Identify which cell holds the provided text, then report its (X, Y) central coordinate. 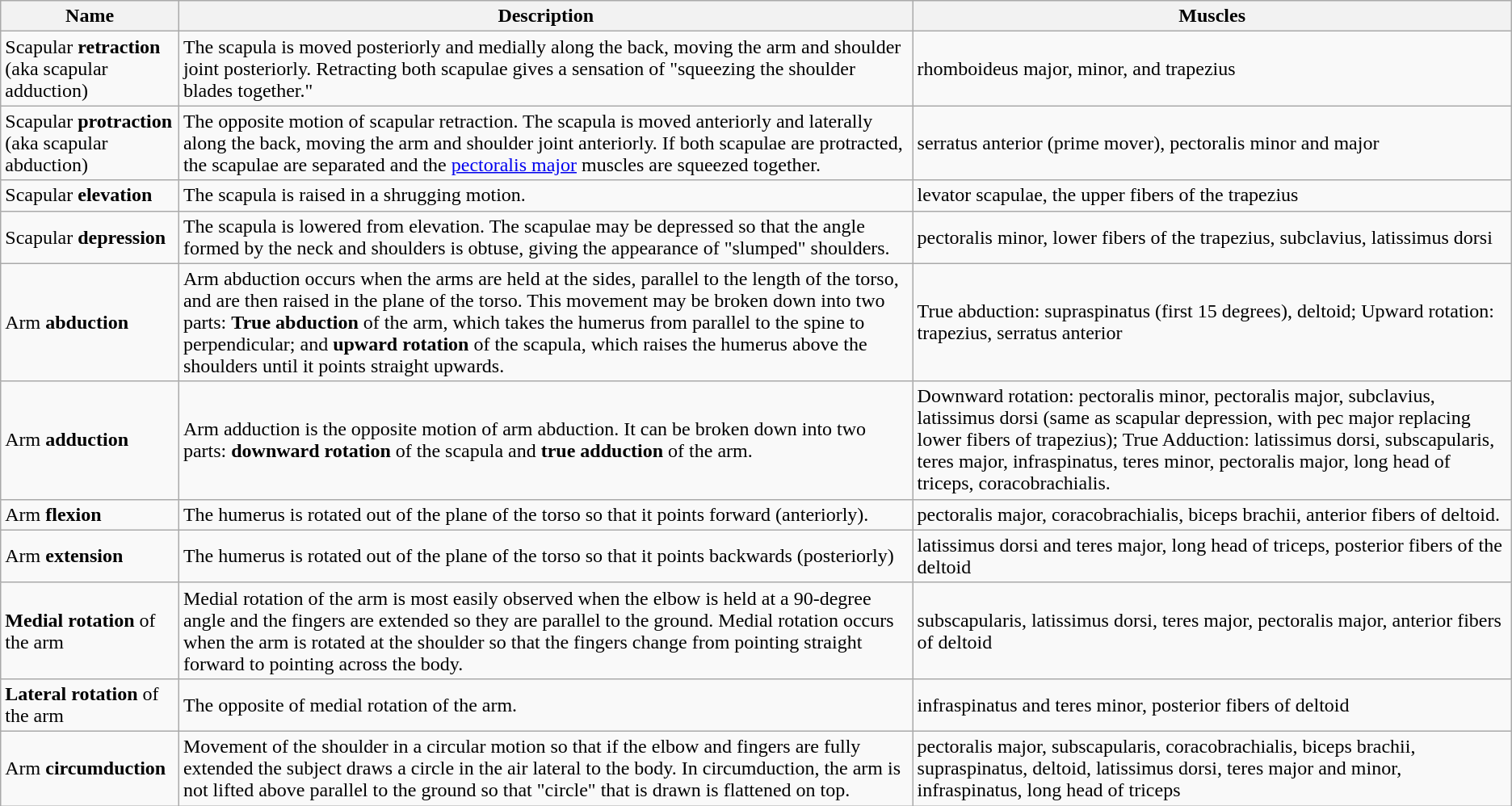
Description (546, 16)
True abduction: supraspinatus (first 15 degrees), deltoid; Upward rotation: trapezius, serratus anterior (1212, 322)
The humerus is rotated out of the plane of the torso so that it points forward (anteriorly). (546, 514)
pectoralis minor, lower fibers of the trapezius, subclavius, latissimus dorsi (1212, 237)
Arm adduction (90, 440)
Scapular retraction (aka scapular adduction) (90, 69)
Muscles (1212, 16)
The opposite of medial rotation of the arm. (546, 704)
The scapula is raised in a shrugging motion. (546, 195)
The humerus is rotated out of the plane of the torso so that it points backwards (posteriorly) (546, 556)
Scapular depression (90, 237)
Scapular elevation (90, 195)
latissimus dorsi and teres major, long head of triceps, posterior fibers of the deltoid (1212, 556)
Lateral rotation of the arm (90, 704)
infraspinatus and teres minor, posterior fibers of deltoid (1212, 704)
Scapular protraction (aka scapular abduction) (90, 143)
Medial rotation of the arm (90, 630)
Arm flexion (90, 514)
Arm circumduction (90, 768)
subscapularis, latissimus dorsi, teres major, pectoralis major, anterior fibers of deltoid (1212, 630)
levator scapulae, the upper fibers of the trapezius (1212, 195)
serratus anterior (prime mover), pectoralis minor and major (1212, 143)
Name (90, 16)
Arm abduction (90, 322)
pectoralis major, coracobrachialis, biceps brachii, anterior fibers of deltoid. (1212, 514)
Arm extension (90, 556)
rhomboideus major, minor, and trapezius (1212, 69)
